Capture the cell that displays the provided text and extract its (X, Y) central coordinate. 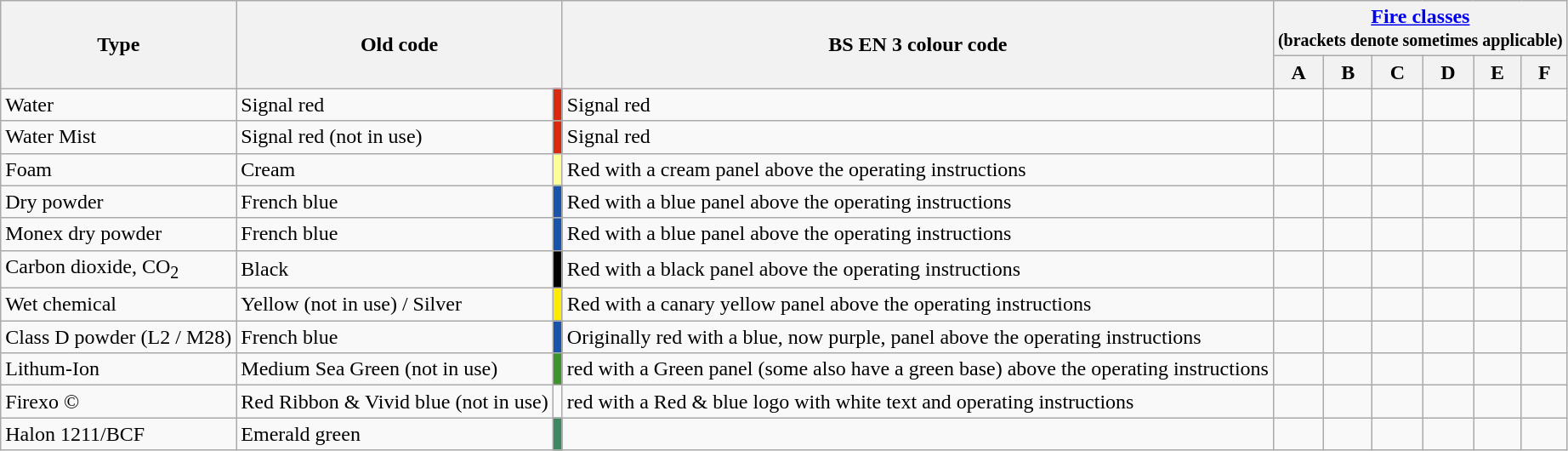
Signal red (not in use) (395, 137)
Lithum-Ion (119, 369)
B (1349, 72)
Medium Sea Green (not in use) (395, 369)
Carbon dioxide, CO2 (119, 269)
E (1498, 72)
Red Ribbon & Vivid blue (not in use) (395, 402)
Black (395, 269)
Originally red with a blue, now purple, panel above the operating instructions (918, 337)
BS EN 3 colour code (918, 44)
Type (119, 44)
Water (119, 105)
A (1298, 72)
Dry powder (119, 202)
red with a Red & blue logo with white text and operating instructions (918, 402)
Emerald green (395, 434)
D (1448, 72)
Old code (400, 44)
Firexo © (119, 402)
Water Mist (119, 137)
C (1398, 72)
Wet chemical (119, 305)
red with a Green panel (some also have a green base) above the operating instructions (918, 369)
Red with a canary yellow panel above the operating instructions (918, 305)
Red with a black panel above the operating instructions (918, 269)
Cream (395, 169)
Class D powder (L2 / M28) (119, 337)
Yellow (not in use) / Silver (395, 305)
F (1544, 72)
Foam (119, 169)
Fire classes(brackets denote sometimes applicable) (1420, 29)
Halon 1211/BCF (119, 434)
Red with a cream panel above the operating instructions (918, 169)
Monex dry powder (119, 234)
